Capture the cell that displays the provided text and extract its (x, y) central coordinate. 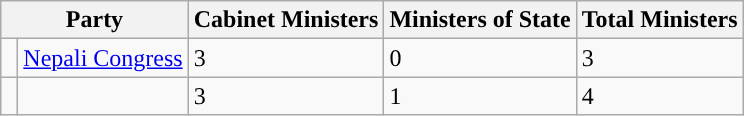
Nepali Congress (103, 58)
0 (480, 58)
Total Ministers (660, 20)
1 (480, 96)
4 (660, 96)
Party (94, 20)
Cabinet Ministers (286, 20)
Ministers of State (480, 20)
